For the text-containing cell, return its midpoint in [X, Y] coordinate format. 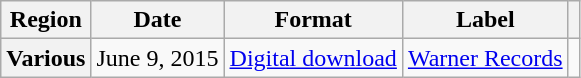
Format [313, 20]
Digital download [313, 58]
Label [485, 20]
Various [46, 58]
Region [46, 20]
Warner Records [485, 58]
Date [158, 20]
June 9, 2015 [158, 58]
